Extract the [X, Y] coordinate from the center of the cell holding the provided text.  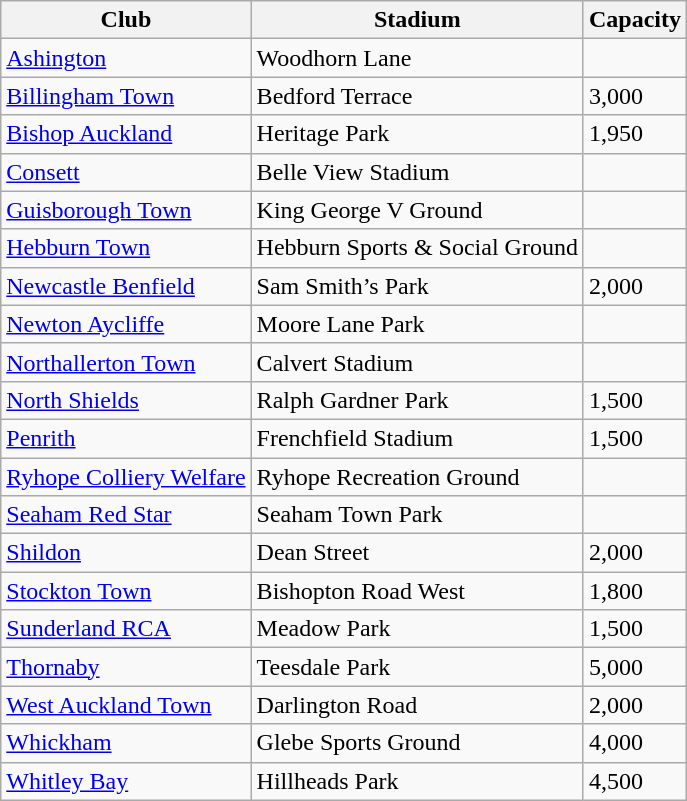
North Shields [126, 400]
Newton Aycliffe [126, 324]
Northallerton Town [126, 362]
Meadow Park [417, 629]
Sam Smith’s Park [417, 286]
Darlington Road [417, 705]
1,950 [634, 134]
5,000 [634, 667]
Capacity [634, 20]
Penrith [126, 438]
Shildon [126, 553]
Heritage Park [417, 134]
Moore Lane Park [417, 324]
Consett [126, 172]
Belle View Stadium [417, 172]
Ryhope Colliery Welfare [126, 477]
Hebburn Sports & Social Ground [417, 248]
Billingham Town [126, 96]
3,000 [634, 96]
Bishopton Road West [417, 591]
Ralph Gardner Park [417, 400]
Frenchfield Stadium [417, 438]
4,000 [634, 743]
4,500 [634, 781]
Guisborough Town [126, 210]
King George V Ground [417, 210]
Glebe Sports Ground [417, 743]
Whitley Bay [126, 781]
1,800 [634, 591]
Bedford Terrace [417, 96]
Seaham Town Park [417, 515]
Bishop Auckland [126, 134]
Sunderland RCA [126, 629]
Ashington [126, 58]
Whickham [126, 743]
Dean Street [417, 553]
Hebburn Town [126, 248]
Thornaby [126, 667]
Teesdale Park [417, 667]
West Auckland Town [126, 705]
Seaham Red Star [126, 515]
Hillheads Park [417, 781]
Stockton Town [126, 591]
Club [126, 20]
Ryhope Recreation Ground [417, 477]
Stadium [417, 20]
Newcastle Benfield [126, 286]
Calvert Stadium [417, 362]
Woodhorn Lane [417, 58]
